Detect which cell encompasses the target text, then output its (x, y) center coordinate. 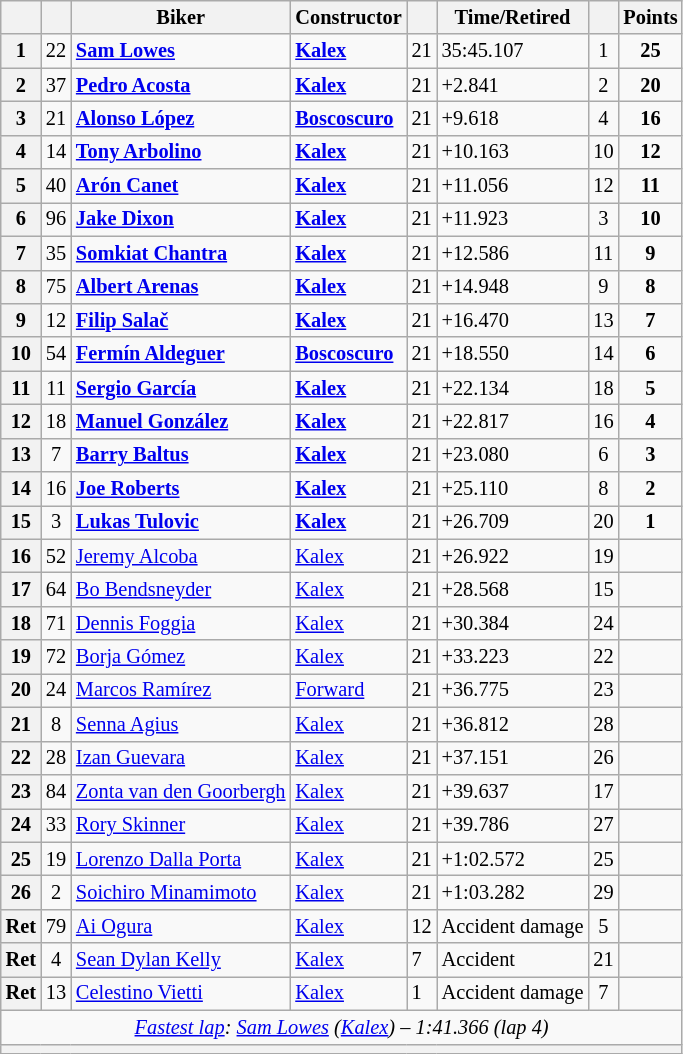
72 (56, 657)
35 (56, 253)
Zonta van den Goorbergh (180, 791)
Jake Dixon (180, 219)
Izan Guevara (180, 758)
37 (56, 85)
Albert Arenas (180, 287)
Tony Arbolino (180, 152)
+18.550 (513, 354)
Jeremy Alcoba (180, 556)
+16.470 (513, 320)
64 (56, 589)
29 (603, 892)
71 (56, 623)
+12.586 (513, 253)
+22.134 (513, 388)
+26.922 (513, 556)
Sean Dylan Kelly (180, 960)
+37.151 (513, 758)
Fermín Aldeguer (180, 354)
Accident (513, 960)
+22.817 (513, 421)
Alonso López (180, 118)
+36.775 (513, 690)
+26.709 (513, 522)
+1:02.572 (513, 859)
75 (56, 287)
Filip Salač (180, 320)
54 (56, 354)
+30.384 (513, 623)
Marcos Ramírez (180, 690)
84 (56, 791)
Forward (348, 690)
+39.637 (513, 791)
Time/Retired (513, 17)
79 (56, 926)
+25.110 (513, 489)
Somkiat Chantra (180, 253)
+33.223 (513, 657)
Points (650, 17)
Arón Canet (180, 186)
Sergio García (180, 388)
Rory Skinner (180, 825)
+10.163 (513, 152)
Fastest lap: Sam Lowes (Kalex) – 1:41.366 (lap 4) (342, 1027)
Lorenzo Dalla Porta (180, 859)
+23.080 (513, 455)
Borja Gómez (180, 657)
52 (56, 556)
Ai Ogura (180, 926)
Pedro Acosta (180, 85)
Celestino Vietti (180, 993)
35:45.107 (513, 51)
Manuel González (180, 421)
96 (56, 219)
33 (56, 825)
Senna Agius (180, 724)
+11.056 (513, 186)
Biker (180, 17)
Soichiro Minamimoto (180, 892)
+1:03.282 (513, 892)
+36.812 (513, 724)
Constructor (348, 17)
+2.841 (513, 85)
Dennis Foggia (180, 623)
Lukas Tulovic (180, 522)
+14.948 (513, 287)
Bo Bendsneyder (180, 589)
+28.568 (513, 589)
+9.618 (513, 118)
Sam Lowes (180, 51)
+11.923 (513, 219)
27 (603, 825)
40 (56, 186)
Barry Baltus (180, 455)
Joe Roberts (180, 489)
+39.786 (513, 825)
